Output the (X, Y) coordinate of the center of the cell containing the given text.  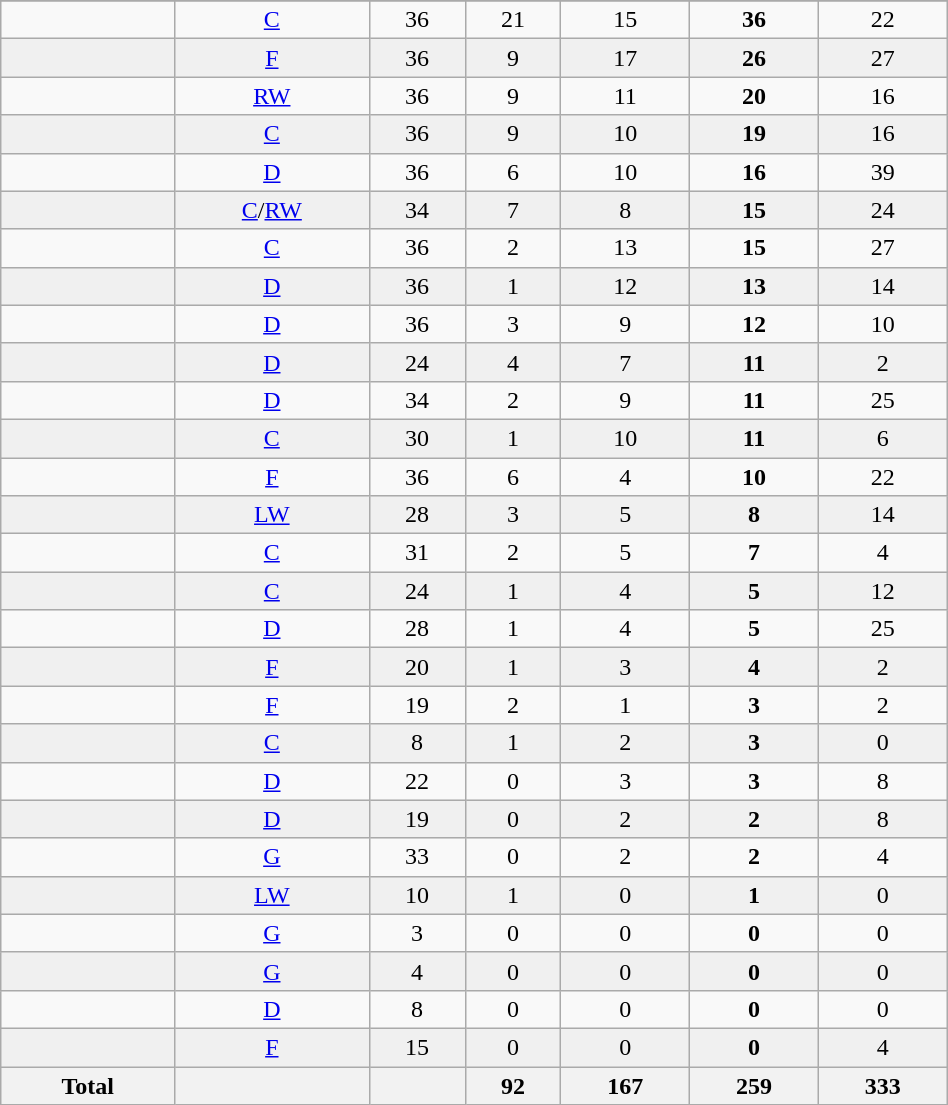
33 (417, 857)
C/RW (272, 210)
RW (272, 96)
31 (417, 553)
17 (626, 58)
333 (882, 1085)
92 (513, 1085)
259 (754, 1085)
30 (417, 438)
21 (513, 20)
39 (882, 172)
167 (626, 1085)
26 (754, 58)
Total (88, 1085)
